Scan for the cell matching the given text and deliver its (X, Y) coordinate at center. 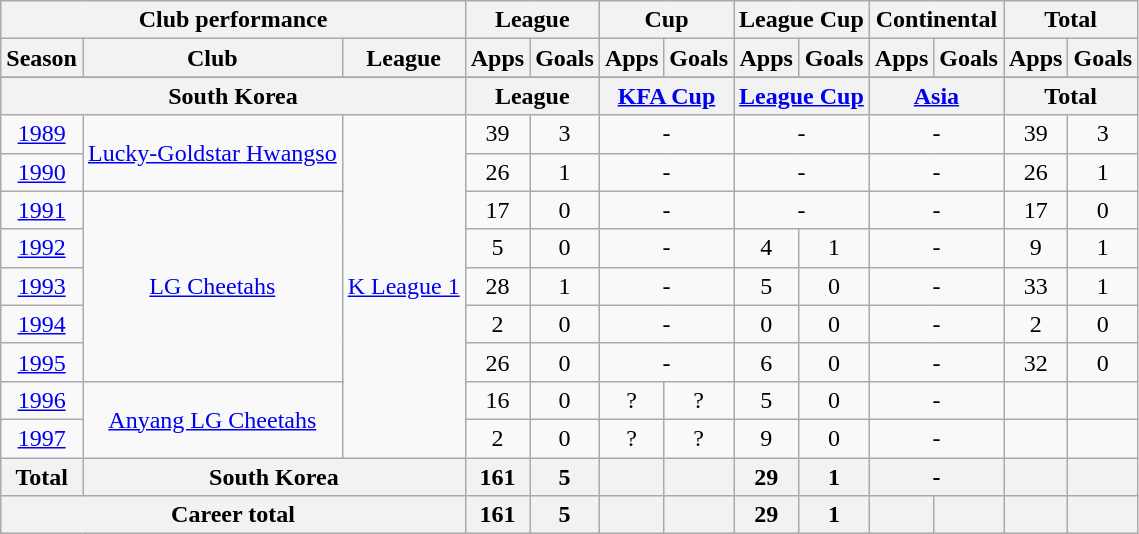
1996 (42, 400)
33 (1036, 286)
1989 (42, 134)
Cup (666, 20)
16 (497, 400)
Lucky-Goldstar Hwangso (212, 153)
Season (42, 58)
LG Cheetahs (212, 286)
Club (212, 58)
1991 (42, 210)
1994 (42, 324)
K League 1 (404, 286)
Career total (233, 515)
Continental (936, 20)
1995 (42, 362)
Asia (936, 96)
28 (497, 286)
Anyang LG Cheetahs (212, 419)
1992 (42, 248)
4 (766, 248)
6 (766, 362)
Club performance (233, 20)
KFA Cup (666, 96)
32 (1036, 362)
1993 (42, 286)
1997 (42, 438)
1990 (42, 172)
